Pinpoint the cell where the given text exists, returning its [X, Y] midpoint coordinate. 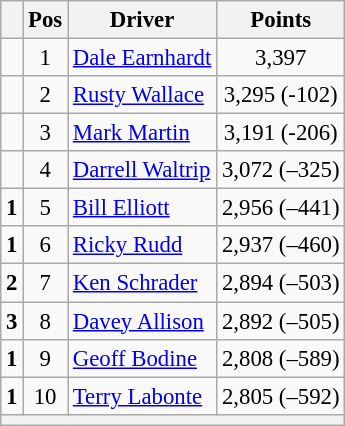
2,808 (–589) [281, 358]
Points [281, 20]
Ricky Rudd [142, 245]
Pos [46, 20]
2,894 (–503) [281, 283]
5 [46, 208]
Darrell Waltrip [142, 170]
2,937 (–460) [281, 245]
3,072 (–325) [281, 170]
Driver [142, 20]
Terry Labonte [142, 396]
7 [46, 283]
4 [46, 170]
Davey Allison [142, 321]
9 [46, 358]
Geoff Bodine [142, 358]
Dale Earnhardt [142, 58]
2,956 (–441) [281, 208]
Bill Elliott [142, 208]
Mark Martin [142, 133]
3,295 (-102) [281, 95]
3,397 [281, 58]
6 [46, 245]
Ken Schrader [142, 283]
2,892 (–505) [281, 321]
2,805 (–592) [281, 396]
10 [46, 396]
8 [46, 321]
3,191 (-206) [281, 133]
Rusty Wallace [142, 95]
